For the text-containing cell, return its midpoint in [x, y] coordinate format. 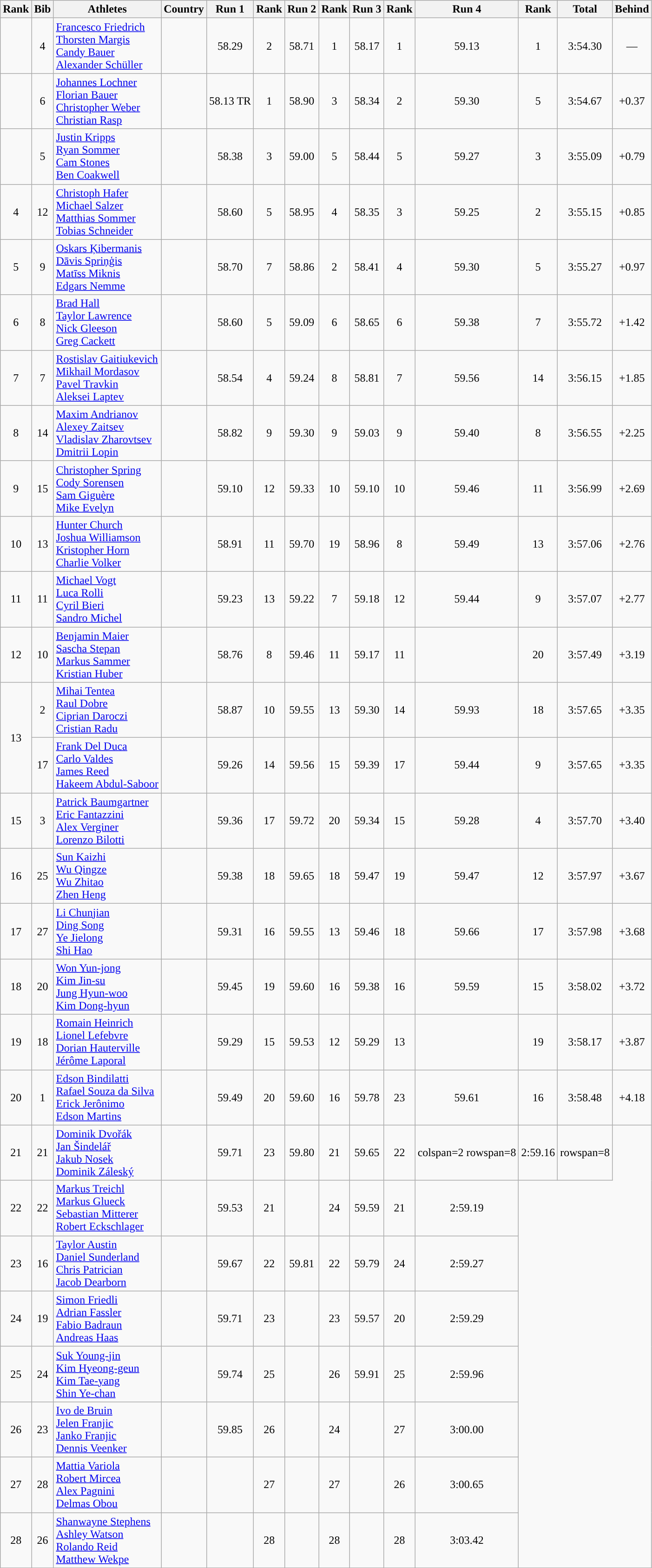
rowspan=8 [585, 1153]
59.39 [367, 765]
Dominik DvořákJan ŠindelářJakub NosekDominik Záleský [107, 1153]
Rostislav GaitiukevichMikhail MordasovPavel TravkinAleksei Laptev [107, 377]
2:59.27 [467, 1264]
59.80 [302, 1153]
58.86 [302, 267]
3:57.97 [585, 876]
Benjamin MaierSascha StepanMarkus SammerKristian Huber [107, 655]
3:55.09 [585, 156]
3:56.15 [585, 377]
58.29 [230, 46]
Sun KaizhiWu QingzeWu ZhitaoZhen Heng [107, 876]
2:59.16 [538, 1153]
59.45 [230, 986]
59.78 [367, 1097]
59.34 [367, 821]
3:57.70 [585, 821]
59.61 [467, 1097]
Suk Young-jinKim Hyeong-geunKim Tae-yangShin Ye-chan [107, 1374]
59.09 [302, 323]
58.54 [230, 377]
Patrick BaumgartnerEric FantazziniAlex VerginerLorenzo Bilotti [107, 821]
58.96 [367, 544]
Li ChunjianDing SongYe JielongShi Hao [107, 932]
58.82 [230, 433]
Johannes LochnerFlorian BauerChristopher WeberChristian Rasp [107, 101]
+2.69 [632, 488]
59.28 [467, 821]
3:00.65 [467, 1485]
+0.85 [632, 212]
+4.18 [632, 1097]
3:57.98 [585, 932]
+3.72 [632, 986]
Edson BindilattiRafael Souza da SilvaErick JerônimoEdson Martins [107, 1097]
Maxim AndrianovAlexey ZaitsevVladislav ZharovtsevDmitrii Lopin [107, 433]
58.17 [367, 46]
58.81 [367, 377]
Christopher SpringCody SorensenSam GiguèreMike Evelyn [107, 488]
59.66 [467, 932]
59.23 [230, 599]
Country [184, 9]
59.67 [230, 1264]
3:55.72 [585, 323]
Behind [632, 9]
2:59.96 [467, 1374]
59.40 [467, 433]
59.26 [230, 765]
Michael VogtLuca RolliCyril BieriSandro Michel [107, 599]
3:57.06 [585, 544]
Won Yun-jongKim Jin-suJung Hyun-wooKim Dong-hyun [107, 986]
Mattia VariolaRobert MirceaAlex PagniniDelmas Obou [107, 1485]
+3.87 [632, 1042]
Oskars ĶibermanisDāvis SpriņģisMatīss MiknisEdgars Nemme [107, 267]
58.35 [367, 212]
58.87 [230, 710]
59.85 [230, 1429]
— [632, 46]
59.22 [302, 599]
Taylor AustinDaniel SunderlandChris PatricianJacob Dearborn [107, 1264]
Justin KrippsRyan SommerCam StonesBen Coakwell [107, 156]
Total [585, 9]
3:00.00 [467, 1429]
59.79 [367, 1264]
59.72 [302, 821]
58.13 TR [230, 101]
+2.76 [632, 544]
Christoph HaferMichael SalzerMatthias SommerTobias Schneider [107, 212]
59.33 [302, 488]
58.65 [367, 323]
Ivo de BruinJelen FranjicJanko FranjicDennis Veenker [107, 1429]
3:55.15 [585, 212]
59.81 [302, 1264]
58.76 [230, 655]
58.70 [230, 267]
59.93 [467, 710]
59.57 [367, 1318]
+2.25 [632, 433]
+0.79 [632, 156]
59.70 [302, 544]
+3.19 [632, 655]
+1.42 [632, 323]
3:56.55 [585, 433]
Hunter ChurchJoshua WilliamsonKristopher HornCharlie Volker [107, 544]
59.27 [467, 156]
3:58.17 [585, 1042]
+3.67 [632, 876]
58.90 [302, 101]
59.24 [302, 377]
58.71 [302, 46]
2:59.19 [467, 1208]
+0.37 [632, 101]
58.91 [230, 544]
+0.97 [632, 267]
59.00 [302, 156]
Markus TreichlMarkus GlueckSebastian MittererRobert Eckschlager [107, 1208]
Shanwayne StephensAshley WatsonRolando ReidMatthew Wekpe [107, 1541]
+1.85 [632, 377]
59.91 [367, 1374]
Athletes [107, 9]
59.03 [367, 433]
3:03.42 [467, 1541]
3:58.02 [585, 986]
59.36 [230, 821]
Run 3 [367, 9]
59.74 [230, 1374]
Romain HeinrichLionel LefebvreDorian HautervilleJérôme Laporal [107, 1042]
59.31 [230, 932]
58.38 [230, 156]
Brad HallTaylor LawrenceNick GleesonGreg Cackett [107, 323]
+3.68 [632, 932]
Frank Del DucaCarlo ValdesJames ReedHakeem Abdul-Saboor [107, 765]
3:58.48 [585, 1097]
2:59.29 [467, 1318]
Francesco FriedrichThorsten MargisCandy BauerAlexander Schüller [107, 46]
58.34 [367, 101]
59.18 [367, 599]
Run 4 [467, 9]
3:57.49 [585, 655]
59.17 [367, 655]
Mihai TenteaRaul DobreCiprian DarocziCristian Radu [107, 710]
Run 2 [302, 9]
3:56.99 [585, 488]
59.25 [467, 212]
59.13 [467, 46]
Simon FriedliAdrian FasslerFabio BadraunAndreas Haas [107, 1318]
3:55.27 [585, 267]
58.41 [367, 267]
58.95 [302, 212]
3:54.67 [585, 101]
+3.40 [632, 821]
3:54.30 [585, 46]
colspan=2 rowspan=8 [467, 1153]
Bib [43, 9]
58.44 [367, 156]
3:57.07 [585, 599]
Run 1 [230, 9]
+2.77 [632, 599]
